Determine the [x, y] coordinate at the center of the cell enclosing the given text.  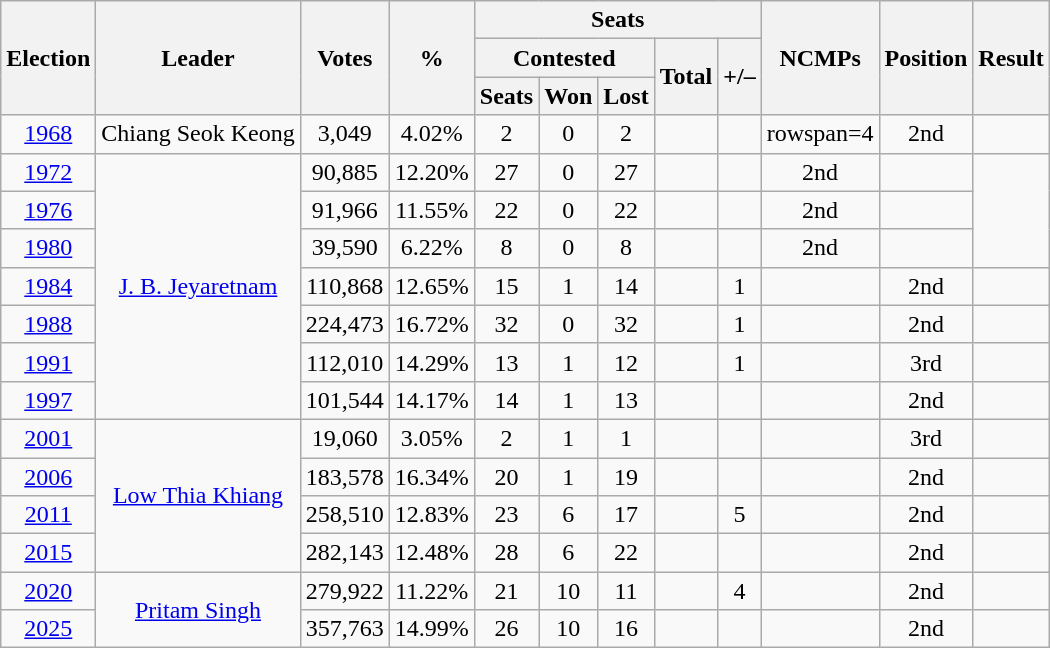
12 [626, 362]
4 [740, 591]
17 [626, 515]
12.20% [432, 172]
2006 [48, 477]
224,473 [344, 324]
357,763 [344, 629]
Chiang Seok Keong [198, 134]
Lost [626, 96]
2015 [48, 553]
3,049 [344, 134]
282,143 [344, 553]
90,885 [344, 172]
2011 [48, 515]
279,922 [344, 591]
14.17% [432, 400]
19 [626, 477]
15 [506, 286]
12.65% [432, 286]
2025 [48, 629]
1976 [48, 210]
1972 [48, 172]
NCMPs [820, 58]
% [432, 58]
26 [506, 629]
28 [506, 553]
11 [626, 591]
20 [506, 477]
19,060 [344, 438]
Won [568, 96]
Votes [344, 58]
Leader [198, 58]
12.83% [432, 515]
1991 [48, 362]
16 [626, 629]
J. B. Jeyaretnam [198, 286]
rowspan=4 [820, 134]
Contested [564, 58]
16.72% [432, 324]
21 [506, 591]
Position [926, 58]
6.22% [432, 248]
1984 [48, 286]
11.55% [432, 210]
1988 [48, 324]
Pritam Singh [198, 610]
5 [740, 515]
39,590 [344, 248]
4.02% [432, 134]
23 [506, 515]
112,010 [344, 362]
11.22% [432, 591]
2020 [48, 591]
Total [686, 77]
12.48% [432, 553]
258,510 [344, 515]
110,868 [344, 286]
+/– [740, 77]
101,544 [344, 400]
91,966 [344, 210]
1997 [48, 400]
Result [1011, 58]
1968 [48, 134]
1980 [48, 248]
14.99% [432, 629]
2001 [48, 438]
Election [48, 58]
16.34% [432, 477]
Low Thia Khiang [198, 495]
3.05% [432, 438]
14.29% [432, 362]
183,578 [344, 477]
